Return the [X, Y] coordinate for the center point of the cell that contains the specified text.  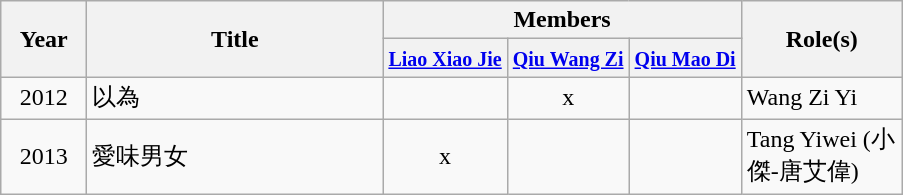
Members [562, 20]
Year [44, 39]
Tang Yiwei (小傑-唐艾偉) [822, 156]
以為 [235, 98]
Wang Zi Yi [822, 98]
2013 [44, 156]
Liao Xiao Jie [445, 58]
Title [235, 39]
2012 [44, 98]
Role(s) [822, 39]
Qiu Mao Di [685, 58]
Qiu Wang Zi [568, 58]
愛味男女 [235, 156]
